Pinpoint the cell where the given text exists, returning its (X, Y) midpoint coordinate. 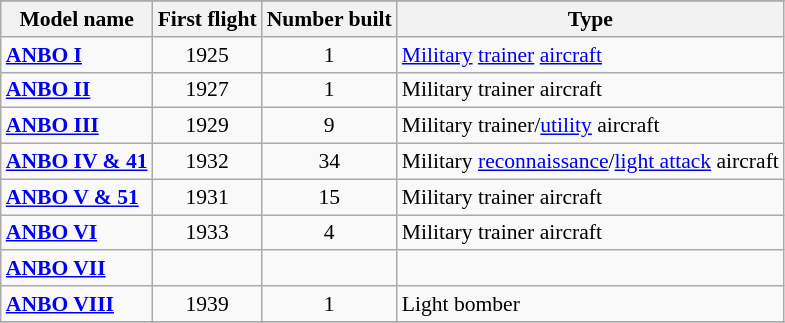
34 (330, 162)
9 (330, 126)
Type (590, 19)
Military reconnaissance/light attack aircraft (590, 162)
1929 (208, 126)
4 (330, 233)
ANBO IV & 41 (77, 162)
ANBO II (77, 90)
Model name (77, 19)
Light bomber (590, 304)
ANBO I (77, 55)
ANBO III (77, 126)
1925 (208, 55)
ANBO VI (77, 233)
1932 (208, 162)
Military trainer/utility aircraft (590, 126)
ANBO VIII (77, 304)
1927 (208, 90)
1931 (208, 197)
ANBO V & 51 (77, 197)
First flight (208, 19)
Number built (330, 19)
1939 (208, 304)
ANBO VII (77, 269)
1933 (208, 233)
15 (330, 197)
